Detect which cell encompasses the target text, then output its [X, Y] center coordinate. 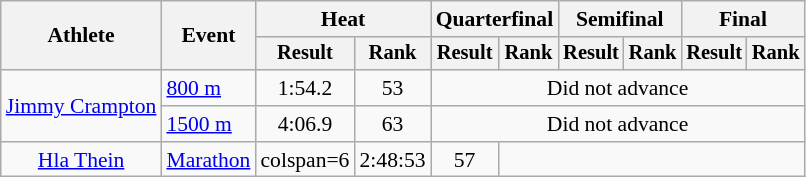
Heat [342, 19]
Athlete [82, 36]
Jimmy Crampton [82, 106]
1500 m [208, 124]
Event [208, 36]
800 m [208, 88]
Quarterfinal [495, 19]
63 [392, 124]
1:54.2 [304, 88]
Final [742, 19]
53 [392, 88]
Semifinal [620, 19]
4:06.9 [304, 124]
